For the text-containing cell, return its midpoint in [x, y] coordinate format. 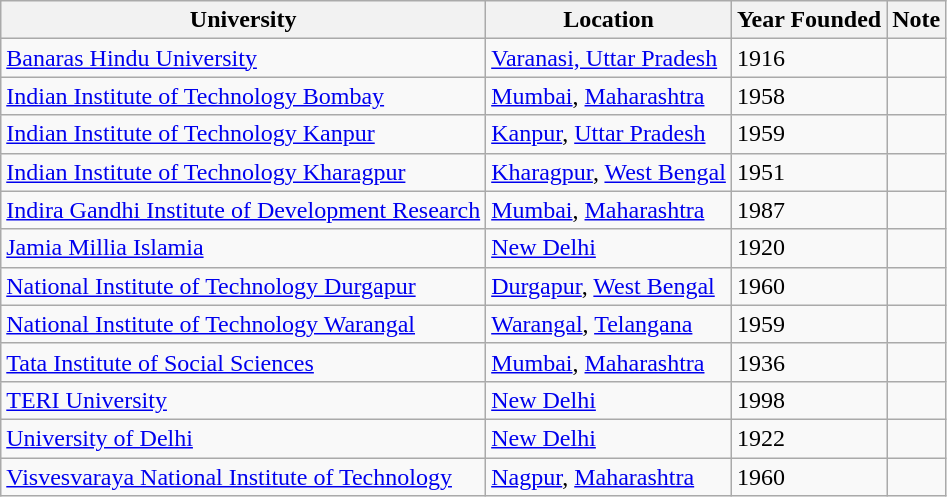
1951 [808, 172]
Varanasi, Uttar Pradesh [609, 58]
Tata Institute of Social Sciences [244, 362]
1936 [808, 362]
Note [916, 20]
Kharagpur, West Bengal [609, 172]
Durgapur, West Bengal [609, 286]
1987 [808, 210]
Jamia Millia Islamia [244, 248]
Location [609, 20]
1916 [808, 58]
Indian Institute of Technology Kanpur [244, 134]
1958 [808, 96]
Banaras Hindu University [244, 58]
Kanpur, Uttar Pradesh [609, 134]
1998 [808, 400]
National Institute of Technology Warangal [244, 324]
1920 [808, 248]
TERI University [244, 400]
University of Delhi [244, 438]
Warangal, Telangana [609, 324]
1922 [808, 438]
Nagpur, Maharashtra [609, 477]
Indira Gandhi Institute of Development Research [244, 210]
Indian Institute of Technology Kharagpur [244, 172]
Visvesvaraya National Institute of Technology [244, 477]
Indian Institute of Technology Bombay [244, 96]
Year Founded [808, 20]
National Institute of Technology Durgapur [244, 286]
University [244, 20]
